Find where the given text appears and provide that cell's center as [x, y] coordinate. 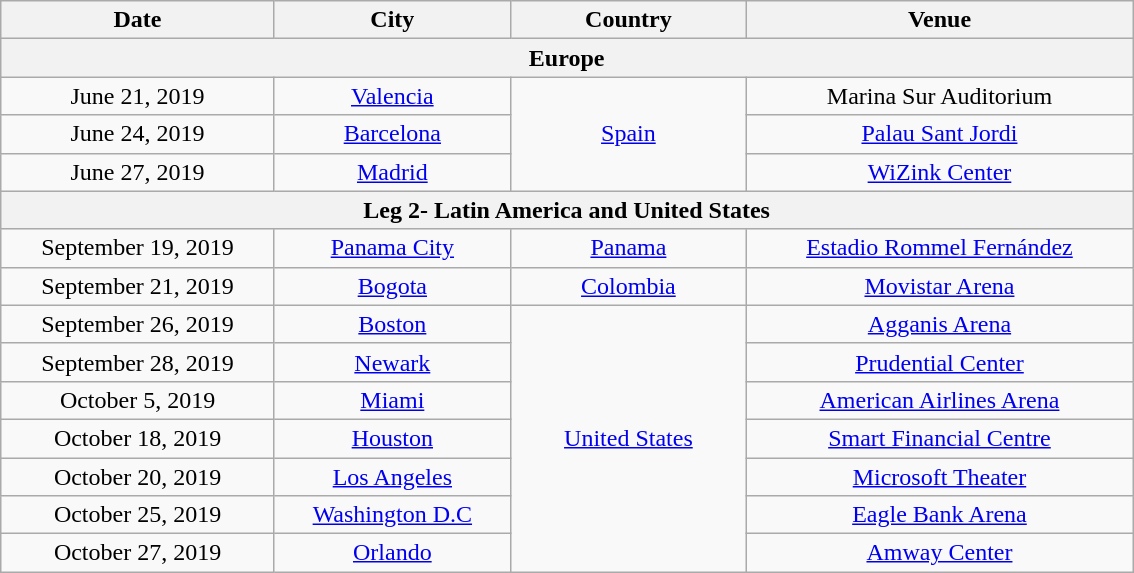
Venue [939, 20]
Europe [567, 58]
Panama City [392, 248]
Estadio Rommel Fernández [939, 248]
September 26, 2019 [138, 324]
June 24, 2019 [138, 134]
Movistar Arena [939, 286]
Marina Sur Auditorium [939, 96]
Madrid [392, 172]
Washington D.C [392, 515]
October 25, 2019 [138, 515]
Microsoft Theater [939, 477]
Boston [392, 324]
Leg 2- Latin America and United States [567, 210]
October 18, 2019 [138, 438]
October 5, 2019 [138, 400]
Agganis Arena [939, 324]
October 20, 2019 [138, 477]
September 19, 2019 [138, 248]
Bogota [392, 286]
September 21, 2019 [138, 286]
City [392, 20]
WiZink Center [939, 172]
Smart Financial Centre [939, 438]
September 28, 2019 [138, 362]
Colombia [628, 286]
Prudential Center [939, 362]
American Airlines Arena [939, 400]
Country [628, 20]
Miami [392, 400]
Orlando [392, 553]
Newark [392, 362]
June 27, 2019 [138, 172]
Date [138, 20]
Amway Center [939, 553]
Barcelona [392, 134]
June 21, 2019 [138, 96]
Eagle Bank Arena [939, 515]
Valencia [392, 96]
Spain [628, 134]
Panama [628, 248]
Palau Sant Jordi [939, 134]
Los Angeles [392, 477]
United States [628, 438]
Houston [392, 438]
October 27, 2019 [138, 553]
